Detect which cell encompasses the target text, then output its (x, y) center coordinate. 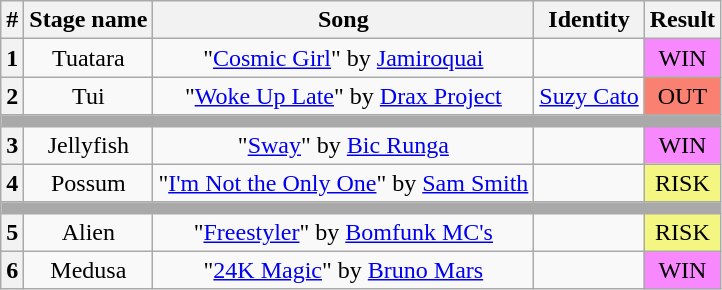
2 (12, 96)
"Woke Up Late" by Drax Project (344, 96)
Jellyfish (88, 145)
1 (12, 58)
OUT (682, 96)
Identity (589, 20)
5 (12, 232)
Tuatara (88, 58)
# (12, 20)
3 (12, 145)
Song (344, 20)
"I'm Not the Only One" by Sam Smith (344, 183)
6 (12, 270)
Alien (88, 232)
Stage name (88, 20)
Tui (88, 96)
Result (682, 20)
"Cosmic Girl" by Jamiroquai (344, 58)
"24K Magic" by Bruno Mars (344, 270)
Medusa (88, 270)
"Freestyler" by Bomfunk MC's (344, 232)
"Sway" by Bic Runga (344, 145)
Possum (88, 183)
4 (12, 183)
Suzy Cato (589, 96)
